Determine the [x, y] coordinate at the center of the cell enclosing the given text.  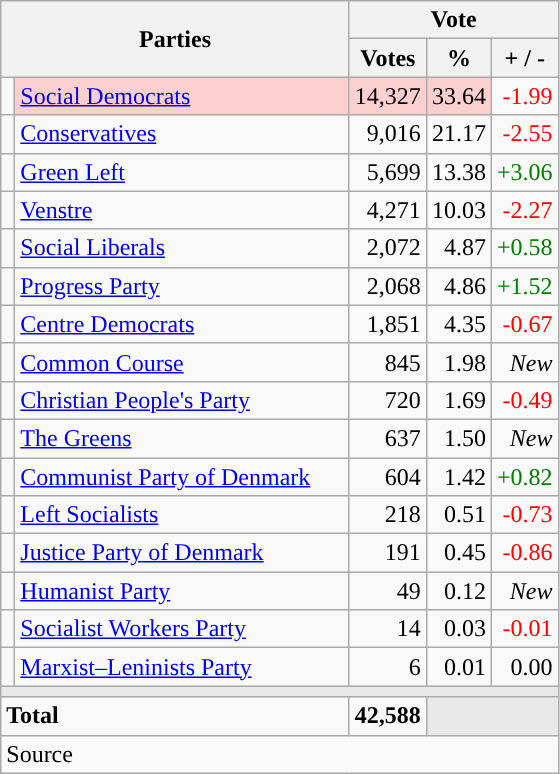
10.03 [458, 210]
Marxist–Leninists Party [182, 667]
9,016 [388, 134]
Communist Party of Denmark [182, 477]
42,588 [388, 716]
Source [280, 754]
637 [388, 438]
-0.86 [524, 553]
Total [176, 716]
845 [388, 362]
4.86 [458, 286]
4.87 [458, 248]
Votes [388, 58]
+0.58 [524, 248]
2,072 [388, 248]
+1.52 [524, 286]
604 [388, 477]
Progress Party [182, 286]
1.98 [458, 362]
1.42 [458, 477]
-1.99 [524, 96]
14,327 [388, 96]
0.00 [524, 667]
0.51 [458, 515]
-0.01 [524, 629]
1.50 [458, 438]
21.17 [458, 134]
14 [388, 629]
5,699 [388, 172]
49 [388, 591]
Common Course [182, 362]
0.45 [458, 553]
Parties [176, 39]
0.03 [458, 629]
-0.49 [524, 400]
-0.73 [524, 515]
+0.82 [524, 477]
2,068 [388, 286]
1.69 [458, 400]
+3.06 [524, 172]
4.35 [458, 324]
4,271 [388, 210]
0.12 [458, 591]
Left Socialists [182, 515]
33.64 [458, 96]
218 [388, 515]
Social Liberals [182, 248]
Justice Party of Denmark [182, 553]
-2.55 [524, 134]
+ / - [524, 58]
Green Left [182, 172]
-2.27 [524, 210]
Vote [454, 20]
% [458, 58]
Humanist Party [182, 591]
Christian People's Party [182, 400]
13.38 [458, 172]
The Greens [182, 438]
1,851 [388, 324]
Venstre [182, 210]
720 [388, 400]
0.01 [458, 667]
Conservatives [182, 134]
6 [388, 667]
Centre Democrats [182, 324]
Social Democrats [182, 96]
Socialist Workers Party [182, 629]
191 [388, 553]
-0.67 [524, 324]
